Identify which cell holds the provided text, then report its [x, y] central coordinate. 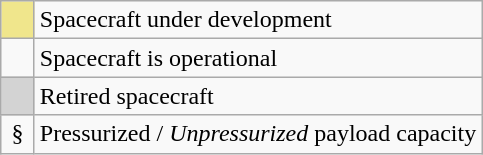
Pressurized / Unpressurized payload capacity [258, 134]
Spacecraft under development [258, 20]
§ [18, 134]
Retired spacecraft [258, 96]
Spacecraft is operational [258, 58]
